Pinpoint the cell where the given text exists, returning its [X, Y] midpoint coordinate. 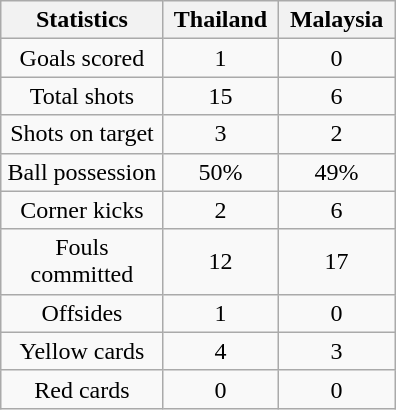
Thailand [220, 20]
Total shots [82, 96]
Malaysia [337, 20]
Ball possession [82, 172]
49% [337, 172]
Goals scored [82, 58]
17 [337, 262]
Red cards [82, 389]
Corner kicks [82, 210]
Statistics [82, 20]
Offsides [82, 313]
15 [220, 96]
50% [220, 172]
Fouls committed [82, 262]
Yellow cards [82, 351]
12 [220, 262]
Shots on target [82, 134]
4 [220, 351]
